For the text-containing cell, return its midpoint in (X, Y) coordinate format. 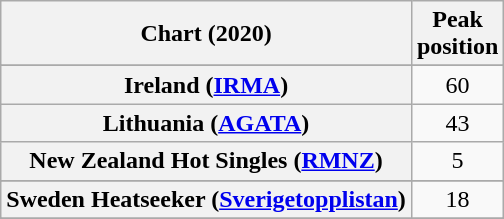
60 (457, 85)
Chart (2020) (206, 34)
18 (457, 199)
Peakposition (457, 34)
New Zealand Hot Singles (RMNZ) (206, 161)
Ireland (IRMA) (206, 85)
Lithuania (AGATA) (206, 123)
43 (457, 123)
5 (457, 161)
Sweden Heatseeker (Sverigetopplistan) (206, 199)
